Provide the [X, Y] coordinate of the cell's center where the given text is located.  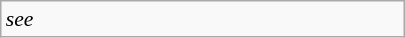
see [203, 19]
